Determine the [X, Y] coordinate at the center of the cell enclosing the given text.  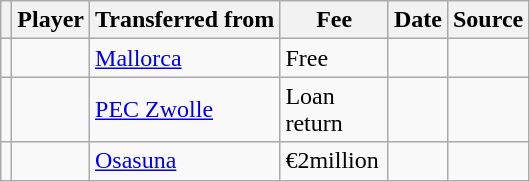
Source [488, 20]
Fee [334, 20]
Date [418, 20]
Transferred from [185, 20]
Free [334, 58]
Mallorca [185, 58]
Loan return [334, 110]
€2million [334, 161]
Player [51, 20]
Osasuna [185, 161]
PEC Zwolle [185, 110]
